Capture the cell that displays the provided text and extract its [X, Y] central coordinate. 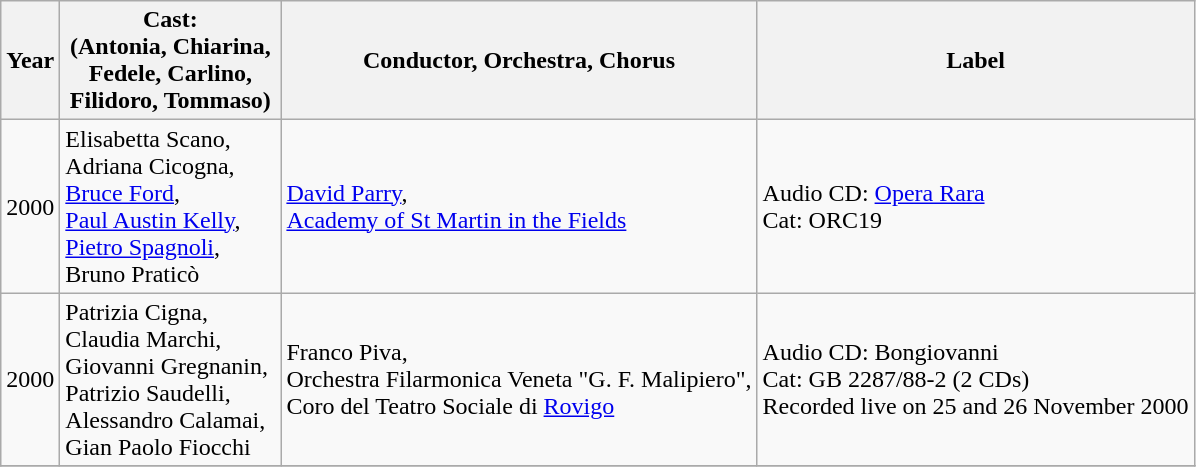
Audio CD: Opera RaraCat: ORC19 [976, 206]
Label [976, 60]
Cast:(Antonia, Chiarina, Fedele, Carlino, Filidoro, Tommaso) [170, 60]
Patrizia Cigna,Claudia Marchi,Giovanni Gregnanin,Patrizio Saudelli,Alessandro Calamai,Gian Paolo Fiocchi [170, 380]
Year [30, 60]
Conductor, Orchestra, Chorus [519, 60]
Franco Piva,Orchestra Filarmonica Veneta "G. F. Malipiero",Coro del Teatro Sociale di Rovigo [519, 380]
Audio CD: BongiovanniCat: GB 2287/88-2 (2 CDs)Recorded live on 25 and 26 November 2000 [976, 380]
Elisabetta Scano,Adriana Cicogna,Bruce Ford,Paul Austin Kelly,Pietro Spagnoli,Bruno Praticò [170, 206]
David Parry,Academy of St Martin in the Fields [519, 206]
